Locate the cell with the specified text and output its (x, y) center coordinate. 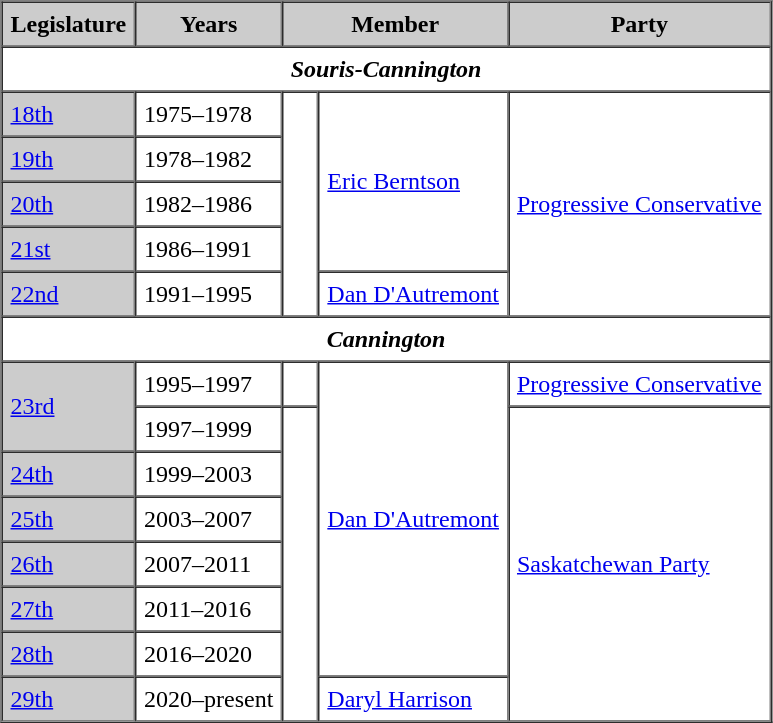
Souris-Cannington (386, 68)
1995–1997 (208, 384)
29th (69, 698)
1999–2003 (208, 474)
18th (69, 114)
2007–2011 (208, 564)
24th (69, 474)
1982–1986 (208, 204)
25th (69, 518)
Saskatchewan Party (640, 564)
Years (208, 24)
Eric Berntson (413, 182)
1991–1995 (208, 294)
Cannington (386, 338)
1978–1982 (208, 158)
Member (395, 24)
19th (69, 158)
23rd (69, 407)
21st (69, 248)
2003–2007 (208, 518)
1997–1999 (208, 428)
1975–1978 (208, 114)
2011–2016 (208, 608)
20th (69, 204)
27th (69, 608)
Party (640, 24)
28th (69, 654)
Daryl Harrison (413, 698)
26th (69, 564)
2016–2020 (208, 654)
1986–1991 (208, 248)
22nd (69, 294)
Legislature (69, 24)
2020–present (208, 698)
